Output the (X, Y) coordinate of the center of the cell containing the given text.  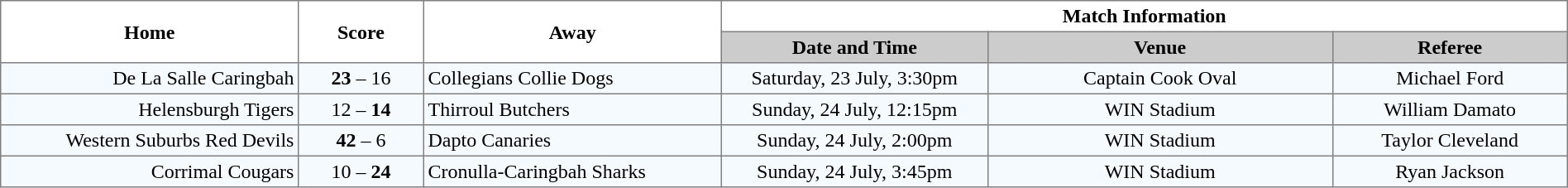
Corrimal Cougars (150, 171)
Sunday, 24 July, 3:45pm (854, 171)
Score (361, 31)
Sunday, 24 July, 12:15pm (854, 109)
Cronulla-Caringbah Sharks (572, 171)
42 – 6 (361, 141)
10 – 24 (361, 171)
Taylor Cleveland (1450, 141)
23 – 16 (361, 79)
12 – 14 (361, 109)
De La Salle Caringbah (150, 79)
Ryan Jackson (1450, 171)
Away (572, 31)
Venue (1159, 47)
Date and Time (854, 47)
Sunday, 24 July, 2:00pm (854, 141)
Captain Cook Oval (1159, 79)
Thirroul Butchers (572, 109)
Dapto Canaries (572, 141)
Collegians Collie Dogs (572, 79)
William Damato (1450, 109)
Michael Ford (1450, 79)
Saturday, 23 July, 3:30pm (854, 79)
Match Information (1145, 17)
Referee (1450, 47)
Western Suburbs Red Devils (150, 141)
Home (150, 31)
Helensburgh Tigers (150, 109)
